Capture the cell that displays the provided text and extract its [x, y] central coordinate. 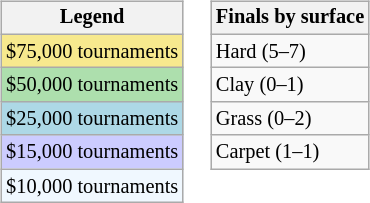
$75,000 tournaments [92, 51]
Hard (5–7) [290, 51]
Finals by surface [290, 18]
$15,000 tournaments [92, 152]
Grass (0–2) [290, 119]
$50,000 tournaments [92, 85]
$25,000 tournaments [92, 119]
Carpet (1–1) [290, 152]
Clay (0–1) [290, 85]
Legend [92, 18]
$10,000 tournaments [92, 186]
